Extract the [x, y] coordinate from the center of the cell holding the provided text.  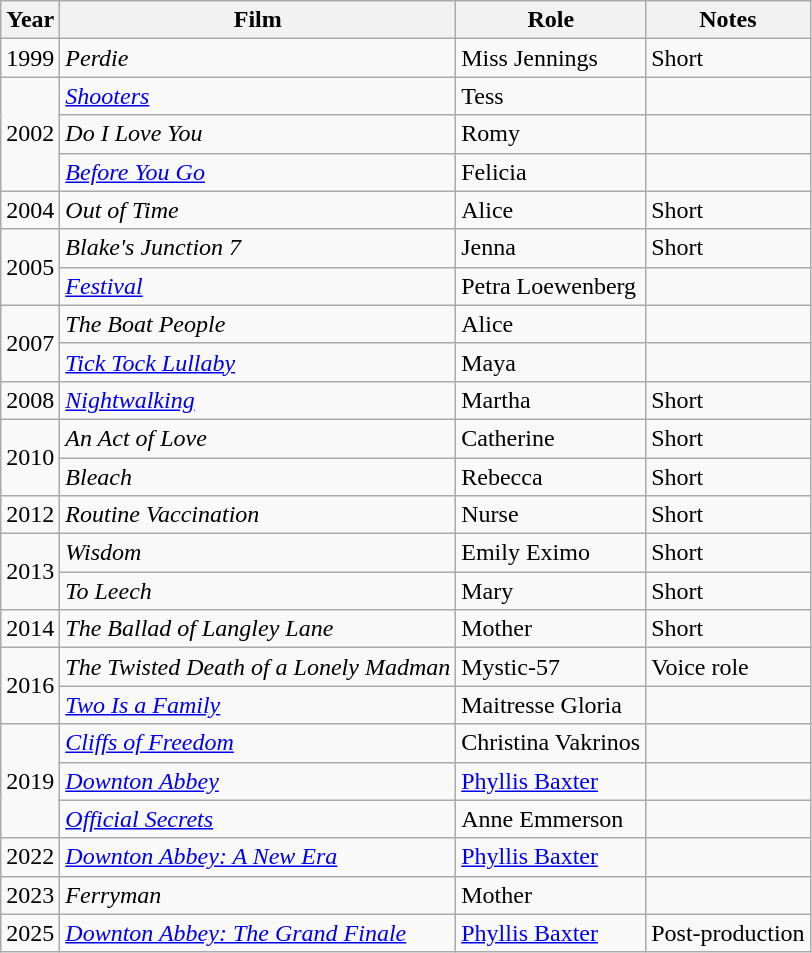
2004 [30, 210]
Catherine [551, 438]
Routine Vaccination [258, 515]
Christina Vakrinos [551, 743]
The Boat People [258, 324]
2014 [30, 629]
Rebecca [551, 477]
Film [258, 20]
Perdie [258, 58]
Blake's Junction 7 [258, 248]
Felicia [551, 172]
2005 [30, 267]
An Act of Love [258, 438]
Year [30, 20]
Role [551, 20]
2013 [30, 572]
Downton Abbey: A New Era [258, 857]
2016 [30, 686]
Romy [551, 134]
2007 [30, 343]
Festival [258, 286]
Cliffs of Freedom [258, 743]
Mary [551, 591]
Downton Abbey: The Grand Finale [258, 933]
Mystic-57 [551, 667]
Martha [551, 400]
Tess [551, 96]
Shooters [258, 96]
2008 [30, 400]
2022 [30, 857]
2019 [30, 781]
Post-production [728, 933]
Maya [551, 362]
Voice role [728, 667]
2023 [30, 895]
Do I Love You [258, 134]
Maitresse Gloria [551, 705]
Miss Jennings [551, 58]
Bleach [258, 477]
Ferryman [258, 895]
Two Is a Family [258, 705]
To Leech [258, 591]
Anne Emmerson [551, 819]
The Twisted Death of a Lonely Madman [258, 667]
2012 [30, 515]
Out of Time [258, 210]
Nightwalking [258, 400]
Emily Eximo [551, 553]
The Ballad of Langley Lane [258, 629]
Official Secrets [258, 819]
Notes [728, 20]
Petra Loewenberg [551, 286]
2025 [30, 933]
Jenna [551, 248]
Wisdom [258, 553]
1999 [30, 58]
Downton Abbey [258, 781]
Nurse [551, 515]
Before You Go [258, 172]
2010 [30, 457]
Tick Tock Lullaby [258, 362]
2002 [30, 134]
